Locate the cell with the specified text and output its [X, Y] center coordinate. 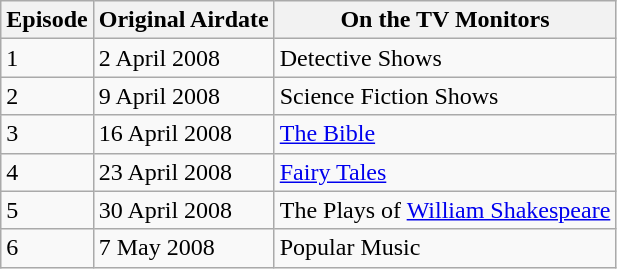
Science Fiction Shows [445, 96]
Detective Shows [445, 58]
23 April 2008 [184, 172]
2 April 2008 [184, 58]
3 [47, 134]
On the TV Monitors [445, 20]
Original Airdate [184, 20]
Fairy Tales [445, 172]
1 [47, 58]
4 [47, 172]
5 [47, 210]
The Bible [445, 134]
6 [47, 248]
9 April 2008 [184, 96]
Episode [47, 20]
16 April 2008 [184, 134]
7 May 2008 [184, 248]
2 [47, 96]
30 April 2008 [184, 210]
The Plays of William Shakespeare [445, 210]
Popular Music [445, 248]
